Detect which cell encompasses the target text, then output its [x, y] center coordinate. 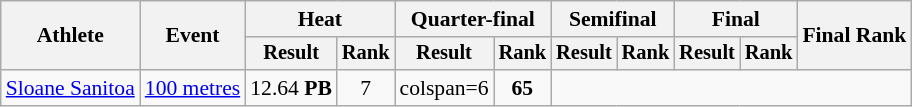
Quarter-final [472, 19]
Final Rank [854, 36]
7 [366, 88]
12.64 PB [291, 88]
Semifinal [612, 19]
Athlete [70, 36]
100 metres [192, 88]
colspan=6 [444, 88]
Heat [320, 19]
Event [192, 36]
65 [523, 88]
Final [736, 19]
Sloane Sanitoa [70, 88]
